Identify which cell holds the provided text, then report its [X, Y] central coordinate. 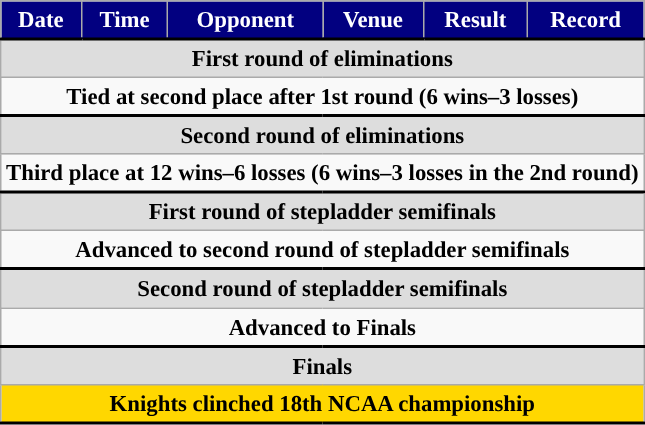
First round of eliminations [322, 58]
Record [586, 20]
Finals [322, 365]
Advanced to second round of stepladder semifinals [322, 250]
Third place at 12 wins–6 losses (6 wins–3 losses in the 2nd round) [322, 173]
Second round of stepladder semifinals [322, 288]
Result [475, 20]
Venue [374, 20]
Advanced to Finals [322, 327]
Tied at second place after 1st round (6 wins–3 losses) [322, 97]
Second round of eliminations [322, 135]
Opponent [246, 20]
First round of stepladder semifinals [322, 212]
Date [41, 20]
Time [124, 20]
Knights clinched 18th NCAA championship [322, 403]
